From the cell containing the given text, extract its center point as [x, y] coordinate. 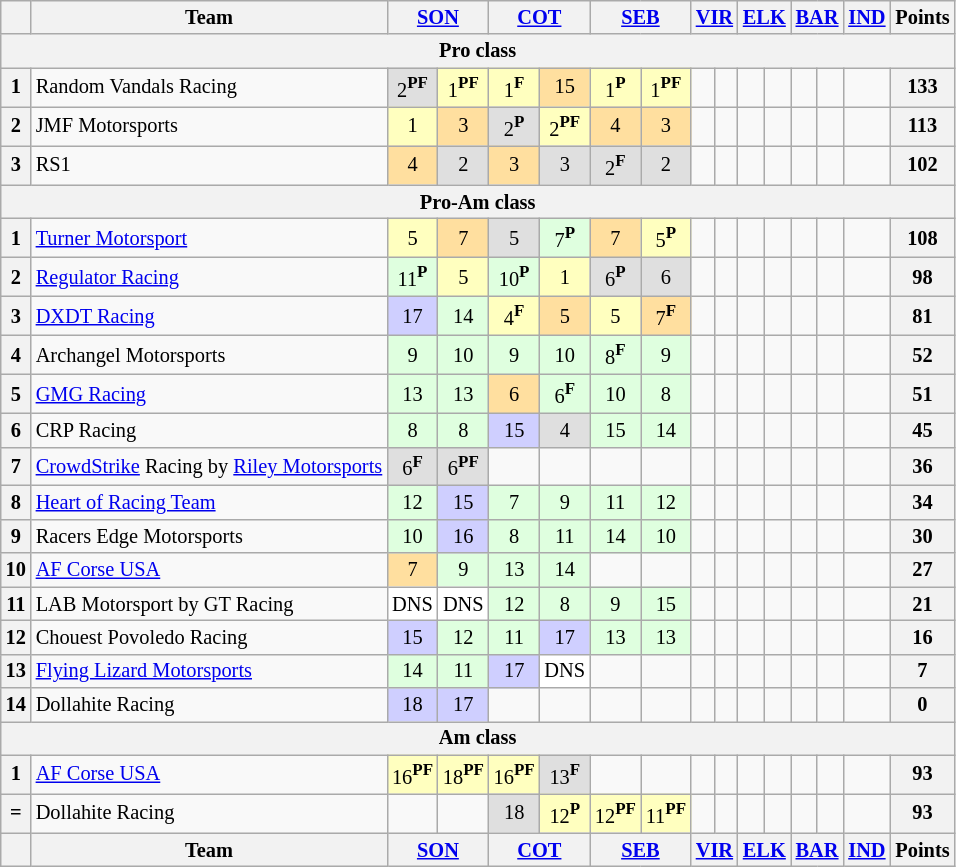
2F [616, 166]
CRP Racing [209, 430]
4F [514, 316]
2P [514, 126]
113 [922, 126]
JMF Motorsports [209, 126]
7P [565, 238]
LAB Motorsport by GT Racing [209, 604]
11PF [666, 814]
1P [616, 88]
Archangel Motorsports [209, 354]
108 [922, 238]
5P [666, 238]
GMG Racing [209, 394]
7F [666, 316]
102 [922, 166]
12P [565, 814]
0 [922, 704]
81 [922, 316]
34 [922, 503]
36 [922, 466]
Racers Edge Motorsports [209, 536]
10P [514, 276]
Pro-Am class [478, 202]
6P [616, 276]
RS1 [209, 166]
= [16, 814]
CrowdStrike Racing by Riley Motorsports [209, 466]
18PF [464, 774]
51 [922, 394]
21 [922, 604]
11P [412, 276]
Random Vandals Racing [209, 88]
8F [616, 354]
30 [922, 536]
Pro class [478, 51]
13F [565, 774]
Regulator Racing [209, 276]
12PF [616, 814]
Turner Motorsport [209, 238]
27 [922, 570]
98 [922, 276]
1F [514, 88]
Flying Lizard Motorsports [209, 671]
52 [922, 354]
DXDT Racing [209, 316]
Chouest Povoledo Racing [209, 637]
Heart of Racing Team [209, 503]
133 [922, 88]
45 [922, 430]
6PF [464, 466]
Am class [478, 738]
